For the text-containing cell, return its midpoint in [X, Y] coordinate format. 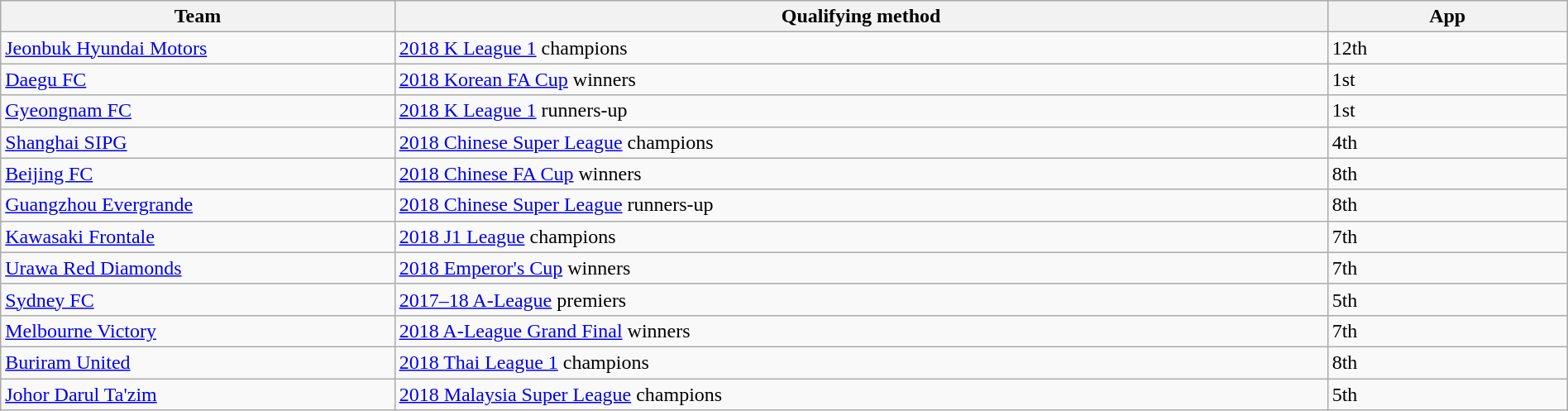
Buriram United [198, 362]
4th [1447, 142]
2018 Emperor's Cup winners [861, 268]
Beijing FC [198, 174]
2018 K League 1 runners-up [861, 111]
Shanghai SIPG [198, 142]
2018 Korean FA Cup winners [861, 79]
Daegu FC [198, 79]
Guangzhou Evergrande [198, 205]
2017–18 A-League premiers [861, 299]
2018 Thai League 1 champions [861, 362]
Gyeongnam FC [198, 111]
2018 K League 1 champions [861, 48]
2018 J1 League champions [861, 237]
2018 Malaysia Super League champions [861, 394]
Sydney FC [198, 299]
Kawasaki Frontale [198, 237]
2018 A-League Grand Final winners [861, 331]
Qualifying method [861, 17]
Melbourne Victory [198, 331]
2018 Chinese FA Cup winners [861, 174]
App [1447, 17]
Team [198, 17]
2018 Chinese Super League champions [861, 142]
Urawa Red Diamonds [198, 268]
Johor Darul Ta'zim [198, 394]
12th [1447, 48]
2018 Chinese Super League runners-up [861, 205]
Jeonbuk Hyundai Motors [198, 48]
